Return the (x, y) coordinate for the center point of the cell that contains the specified text.  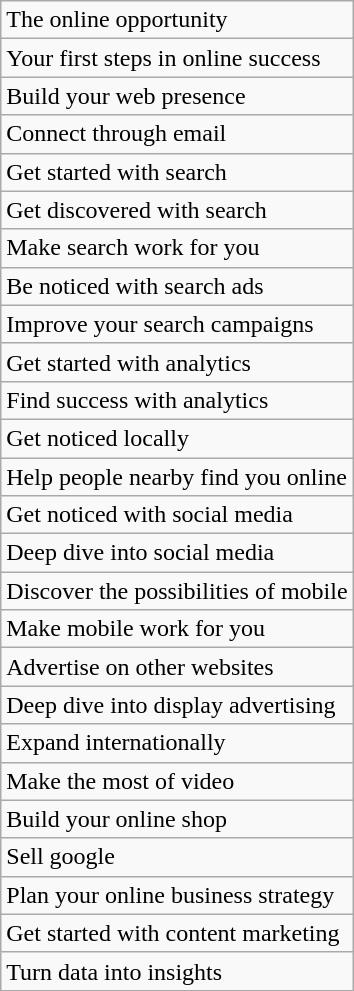
Advertise on other websites (177, 667)
Your first steps in online success (177, 58)
Find success with analytics (177, 400)
Help people nearby find you online (177, 477)
Get started with content marketing (177, 933)
Make the most of video (177, 781)
The online opportunity (177, 20)
Build your web presence (177, 96)
Be noticed with search ads (177, 286)
Make mobile work for you (177, 629)
Plan your online business strategy (177, 895)
Sell google (177, 857)
Get discovered with search (177, 210)
Get started with search (177, 172)
Deep dive into display advertising (177, 705)
Connect through email (177, 134)
Improve your search campaigns (177, 324)
Get noticed with social media (177, 515)
Get noticed locally (177, 438)
Build your online shop (177, 819)
Make search work for you (177, 248)
Discover the possibilities of mobile (177, 591)
Turn data into insights (177, 971)
Get started with analytics (177, 362)
Deep dive into social media (177, 553)
Expand internationally (177, 743)
